Pinpoint the cell where the given text exists, returning its (X, Y) midpoint coordinate. 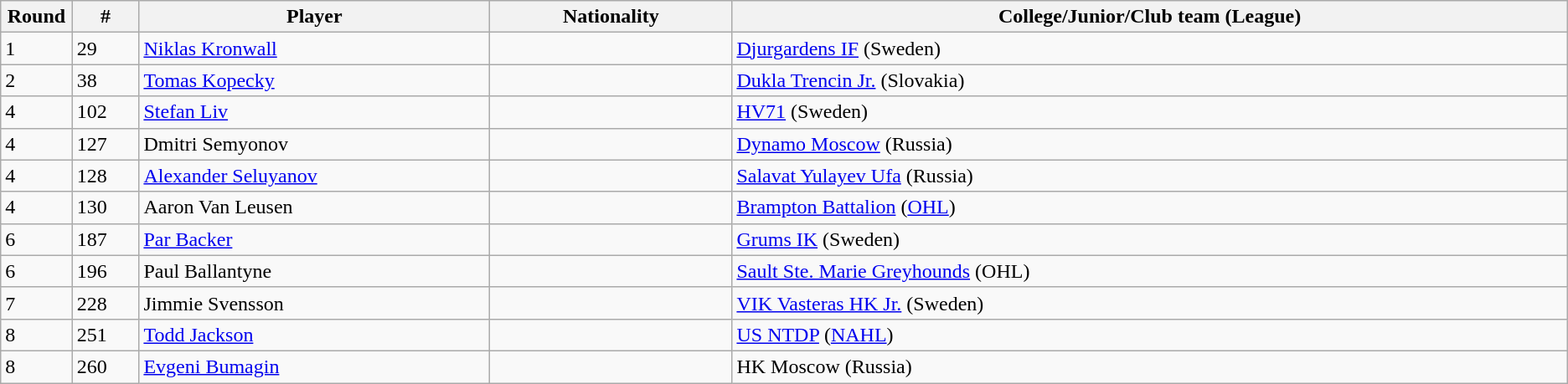
127 (106, 144)
HV71 (Sweden) (1149, 112)
251 (106, 335)
Aaron Van Leusen (315, 207)
Sault Ste. Marie Greyhounds (OHL) (1149, 271)
Par Backer (315, 239)
VIK Vasteras HK Jr. (Sweden) (1149, 303)
128 (106, 176)
Brampton Battalion (OHL) (1149, 207)
Niklas Kronwall (315, 49)
187 (106, 239)
HK Moscow (Russia) (1149, 366)
Todd Jackson (315, 335)
Round (37, 17)
# (106, 17)
College/Junior/Club team (League) (1149, 17)
Salavat Yulayev Ufa (Russia) (1149, 176)
Dukla Trencin Jr. (Slovakia) (1149, 80)
1 (37, 49)
Player (315, 17)
Nationality (611, 17)
Grums IK (Sweden) (1149, 239)
Paul Ballantyne (315, 271)
Dynamo Moscow (Russia) (1149, 144)
Alexander Seluyanov (315, 176)
260 (106, 366)
Tomas Kopecky (315, 80)
Djurgardens IF (Sweden) (1149, 49)
Stefan Liv (315, 112)
Jimmie Svensson (315, 303)
130 (106, 207)
228 (106, 303)
US NTDP (NAHL) (1149, 335)
29 (106, 49)
2 (37, 80)
7 (37, 303)
196 (106, 271)
38 (106, 80)
102 (106, 112)
Evgeni Bumagin (315, 366)
Dmitri Semyonov (315, 144)
